From the cell containing the given text, extract its center point as [x, y] coordinate. 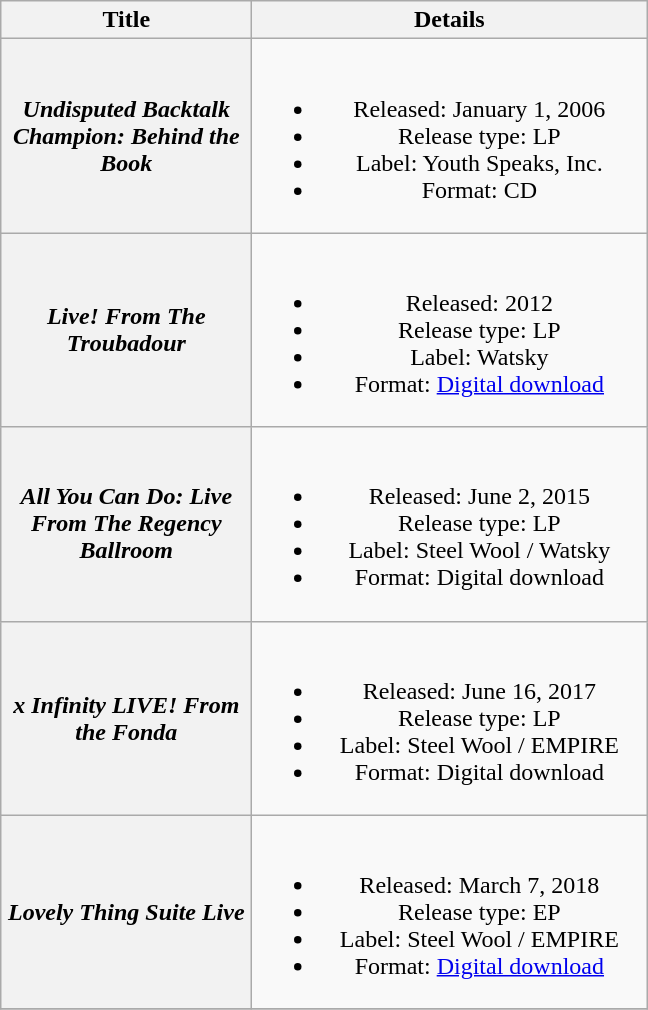
Released: January 1, 2006Release type: LPLabel: Youth Speaks, Inc.Format: CD [450, 136]
x Infinity LIVE! From the Fonda [126, 718]
Released: 2012Release type: LPLabel: WatskyFormat: Digital download [450, 330]
Details [450, 20]
All You Can Do: Live From The Regency Ballroom [126, 524]
Released: June 16, 2017Release type: LPLabel: Steel Wool / EMPIREFormat: Digital download [450, 718]
Live! From The Troubadour [126, 330]
Undisputed Backtalk Champion: Behind the Book [126, 136]
Released: June 2, 2015Release type: LPLabel: Steel Wool / WatskyFormat: Digital download [450, 524]
Released: March 7, 2018Release type: EPLabel: Steel Wool / EMPIREFormat: Digital download [450, 912]
Title [126, 20]
Lovely Thing Suite Live [126, 912]
